Provide the (x, y) coordinate of the cell's center where the given text is located.  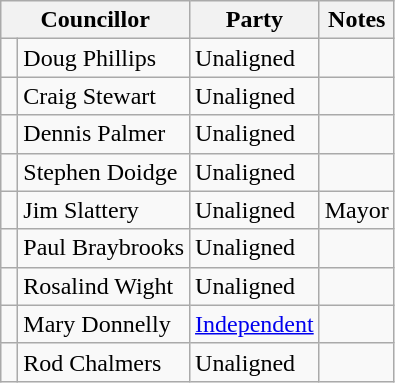
Doug Phillips (104, 58)
Notes (356, 20)
Rod Chalmers (104, 362)
Jim Slattery (104, 210)
Paul Braybrooks (104, 248)
Councillor (96, 20)
Independent (255, 324)
Dennis Palmer (104, 134)
Craig Stewart (104, 96)
Stephen Doidge (104, 172)
Mayor (356, 210)
Party (255, 20)
Rosalind Wight (104, 286)
Mary Donnelly (104, 324)
